Search for the cell housing the specified text and yield its [x, y] center coordinate. 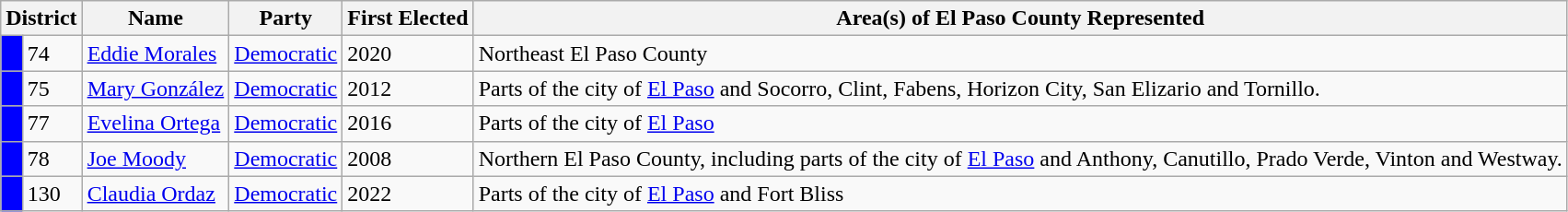
Mary González [156, 88]
130 [52, 194]
2012 [408, 88]
Name [156, 18]
Party [285, 18]
2022 [408, 194]
Eddie Morales [156, 53]
Northern El Paso County, including parts of the city of El Paso and Anthony, Canutillo, Prado Verde, Vinton and Westway. [1020, 159]
Parts of the city of El Paso and Socorro, Clint, Fabens, Horizon City, San Elizario and Tornillo. [1020, 88]
Joe Moody [156, 159]
Claudia Ordaz [156, 194]
First Elected [408, 18]
78 [52, 159]
District [41, 18]
77 [52, 124]
2016 [408, 124]
2008 [408, 159]
2020 [408, 53]
Evelina Ortega [156, 124]
Parts of the city of El Paso [1020, 124]
Area(s) of El Paso County Represented [1020, 18]
74 [52, 53]
Parts of the city of El Paso and Fort Bliss [1020, 194]
Northeast El Paso County [1020, 53]
75 [52, 88]
